Scan for the cell matching the given text and deliver its [X, Y] coordinate at center. 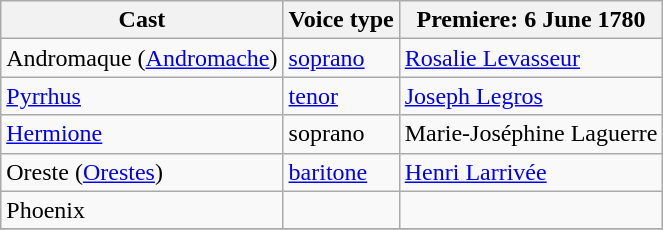
Premiere: 6 June 1780 [531, 20]
baritone [341, 172]
Voice type [341, 20]
Joseph Legros [531, 96]
Marie-Joséphine Laguerre [531, 134]
Hermione [142, 134]
Rosalie Levasseur [531, 58]
Pyrrhus [142, 96]
Andromaque (Andromache) [142, 58]
Phoenix [142, 210]
Cast [142, 20]
tenor [341, 96]
Oreste (Orestes) [142, 172]
Henri Larrivée [531, 172]
